Determine the (x, y) coordinate at the center of the cell enclosing the given text.  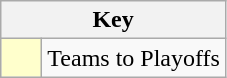
Teams to Playoffs (134, 58)
Key (114, 20)
